From the cell containing the given text, extract its center point as [X, Y] coordinate. 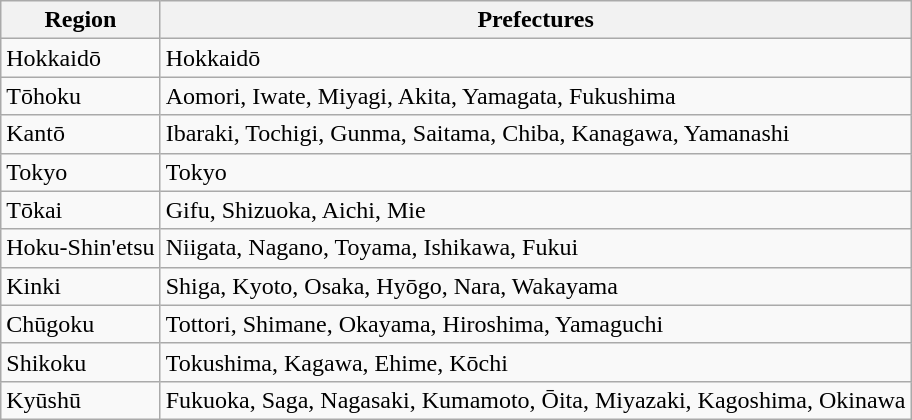
Aomori, Iwate, Miyagi, Akita, Yamagata, Fukushima [536, 96]
Niigata, Nagano, Toyama, Ishikawa, Fukui [536, 248]
Ibaraki, Tochigi, Gunma, Saitama, Chiba, Kanagawa, Yamanashi [536, 134]
Prefectures [536, 20]
Tottori, Shimane, Okayama, Hiroshima, Yamaguchi [536, 324]
Kinki [80, 286]
Tokushima, Kagawa, Ehime, Kōchi [536, 362]
Shikoku [80, 362]
Tōkai [80, 210]
Hoku-Shin'etsu [80, 248]
Kantō [80, 134]
Fukuoka, Saga, Nagasaki, Kumamoto, Ōita, Miyazaki, Kagoshima, Okinawa [536, 400]
Region [80, 20]
Chūgoku [80, 324]
Shiga, Kyoto, Osaka, Hyōgo, Nara, Wakayama [536, 286]
Tōhoku [80, 96]
Kyūshū [80, 400]
Gifu, Shizuoka, Aichi, Mie [536, 210]
